Determine the (X, Y) coordinate at the center of the cell enclosing the given text.  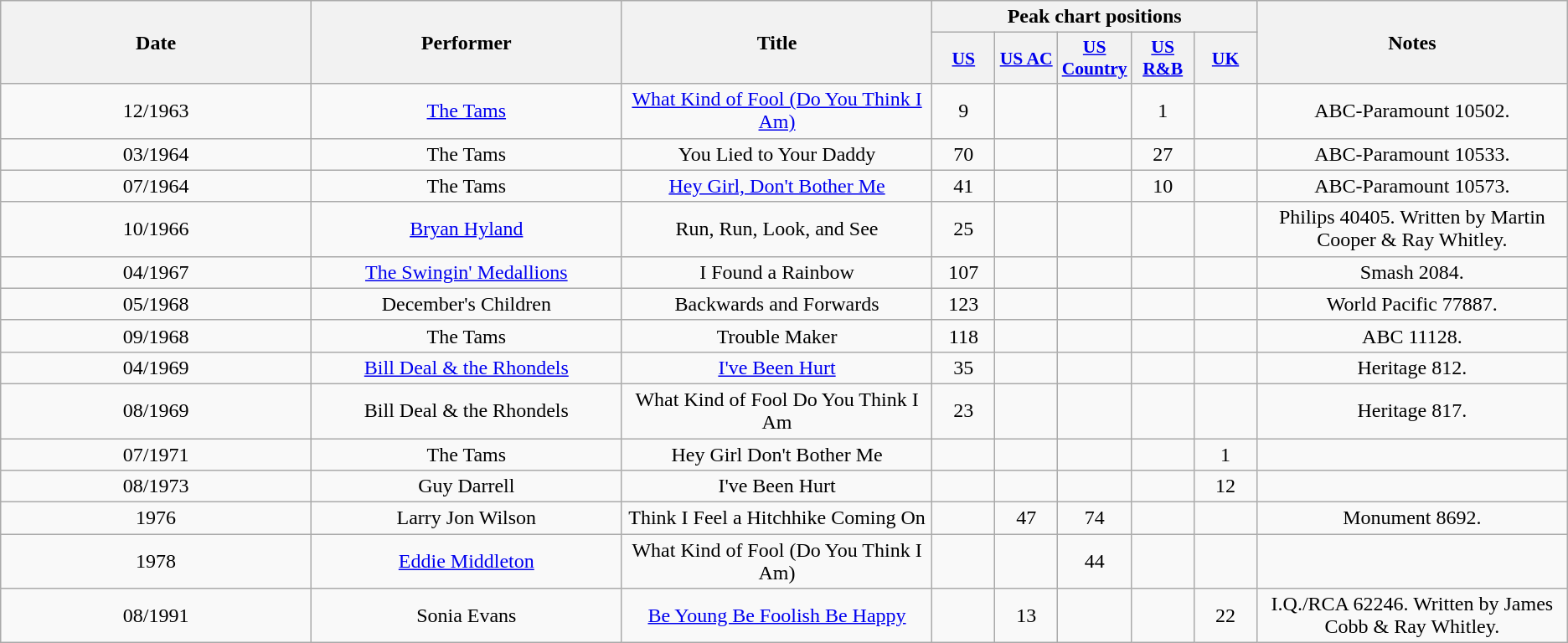
ABC-Paramount 10502. (1412, 111)
10 (1163, 186)
47 (1027, 518)
74 (1095, 518)
22 (1226, 616)
08/1973 (156, 486)
04/1969 (156, 368)
08/1991 (156, 616)
9 (963, 111)
Heritage 812. (1412, 368)
Heritage 817. (1412, 410)
123 (963, 304)
Date (156, 42)
December's Children (466, 304)
09/1968 (156, 336)
US AC (1027, 59)
Performer (466, 42)
12 (1226, 486)
1978 (156, 561)
US R&B (1163, 59)
Sonia Evans (466, 616)
Peak chart positions (1095, 17)
Larry Jon Wilson (466, 518)
Guy Darrell (466, 486)
23 (963, 410)
ABC-Paramount 10573. (1412, 186)
Title (777, 42)
03/1964 (156, 154)
12/1963 (156, 111)
The Swingin' Medallions (466, 272)
35 (963, 368)
107 (963, 272)
07/1971 (156, 455)
Think I Feel a Hitchhike Coming On (777, 518)
You Lied to Your Daddy (777, 154)
UK (1226, 59)
I.Q./RCA 62246. Written by James Cobb & Ray Whitley. (1412, 616)
Eddie Middleton (466, 561)
13 (1027, 616)
World Pacific 77887. (1412, 304)
ABC 11128. (1412, 336)
70 (963, 154)
Trouble Maker (777, 336)
Hey Girl, Don't Bother Me (777, 186)
1976 (156, 518)
ABC-Paramount 10533. (1412, 154)
Notes (1412, 42)
Backwards and Forwards (777, 304)
US (963, 59)
118 (963, 336)
08/1969 (156, 410)
Hey Girl Don't Bother Me (777, 455)
What Kind of Fool Do You Think I Am (777, 410)
41 (963, 186)
04/1967 (156, 272)
Bryan Hyland (466, 229)
25 (963, 229)
US Country (1095, 59)
27 (1163, 154)
Smash 2084. (1412, 272)
07/1964 (156, 186)
Run, Run, Look, and See (777, 229)
Monument 8692. (1412, 518)
Philips 40405. Written by Martin Cooper & Ray Whitley. (1412, 229)
I Found a Rainbow (777, 272)
44 (1095, 561)
Be Young Be Foolish Be Happy (777, 616)
05/1968 (156, 304)
10/1966 (156, 229)
